Find where the given text appears and provide that cell's center as (X, Y) coordinate. 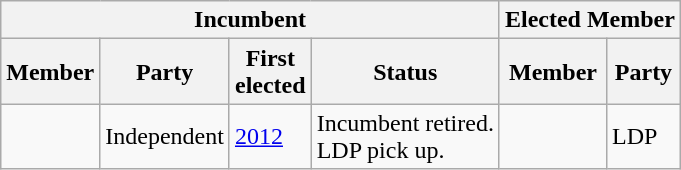
Status (405, 72)
LDP (644, 136)
Independent (165, 136)
Incumbent retired.LDP pick up. (405, 136)
Firstelected (270, 72)
2012 (270, 136)
Elected Member (590, 20)
Incumbent (250, 20)
